Return (X, Y) of the center of cell containing provided text 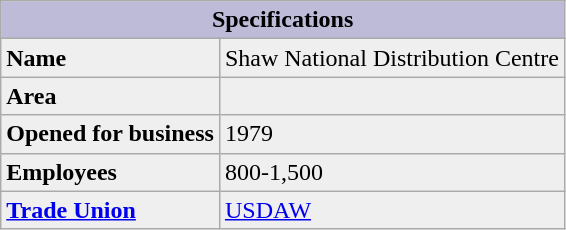
800-1,500 (392, 172)
Specifications (283, 20)
Opened for business (110, 134)
Area (110, 96)
Shaw National Distribution Centre (392, 58)
Employees (110, 172)
USDAW (392, 210)
Trade Union (110, 210)
Name (110, 58)
1979 (392, 134)
